Pinpoint the cell where the given text exists, returning its [X, Y] midpoint coordinate. 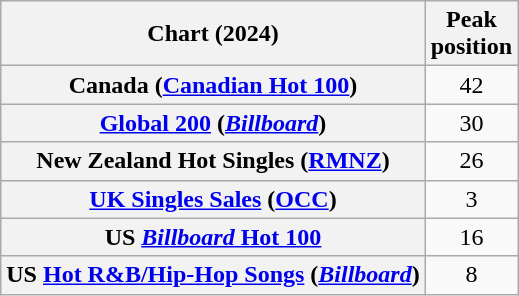
26 [471, 161]
New Zealand Hot Singles (RMNZ) [213, 161]
Chart (2024) [213, 34]
42 [471, 85]
Global 200 (Billboard) [213, 123]
30 [471, 123]
3 [471, 199]
8 [471, 275]
Peakposition [471, 34]
US Billboard Hot 100 [213, 237]
US Hot R&B/Hip-Hop Songs (Billboard) [213, 275]
Canada (Canadian Hot 100) [213, 85]
UK Singles Sales (OCC) [213, 199]
16 [471, 237]
